Return the (x, y) coordinate for the center point of the cell that contains the specified text.  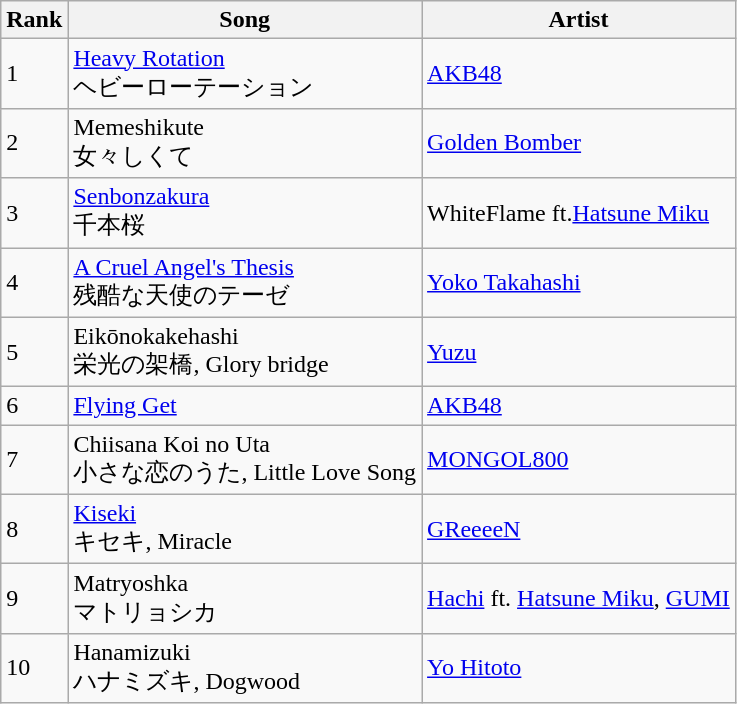
Hachi ft. Hatsune Miku, GUMI (579, 599)
GReeeeN (579, 529)
Artist (579, 20)
Yo Hitoto (579, 668)
8 (34, 529)
6 (34, 406)
Flying Get (245, 406)
3 (34, 213)
MONGOL800 (579, 460)
WhiteFlame ft.Hatsune Miku (579, 213)
Senbonzakura千本桜 (245, 213)
Yuzu (579, 352)
10 (34, 668)
7 (34, 460)
1 (34, 74)
Rank (34, 20)
Hanamizukiハナミズキ, Dogwood (245, 668)
4 (34, 283)
A Cruel Angel's Thesis残酷な天使のテーゼ (245, 283)
9 (34, 599)
Yoko Takahashi (579, 283)
Heavy Rotationヘビーローテーション (245, 74)
2 (34, 143)
Chiisana Koi no Uta小さな恋のうた, Little Love Song (245, 460)
5 (34, 352)
Song (245, 20)
Memeshikute女々しくて (245, 143)
Eikōnokakehashi栄光の架橋, Glory bridge (245, 352)
Golden Bomber (579, 143)
Kisekiキセキ, Miracle (245, 529)
Matryoshka マトリョシカ (245, 599)
